Detect which cell encompasses the target text, then output its [X, Y] center coordinate. 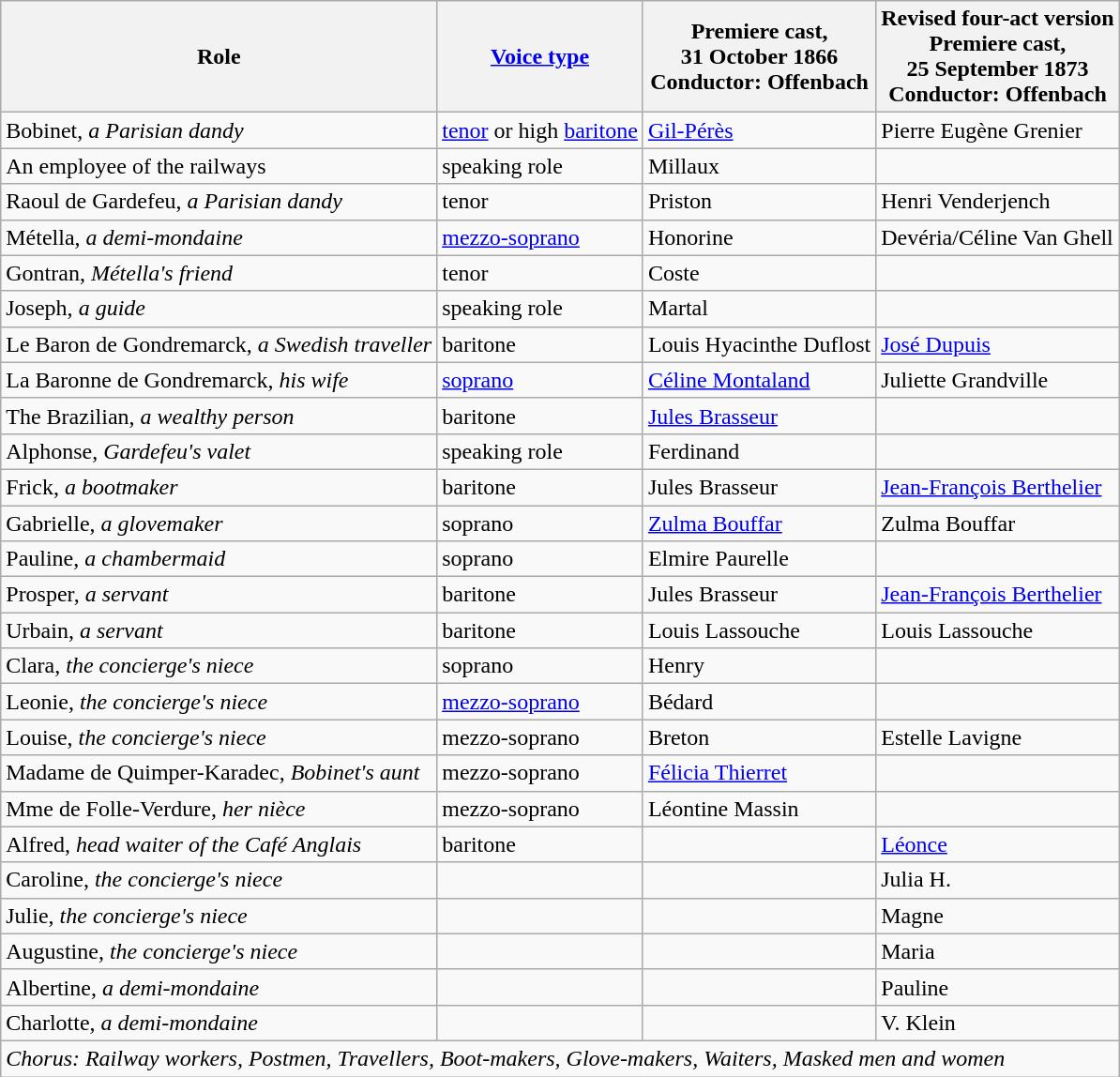
Frick, a bootmaker [219, 487]
La Baronne de Gondremarck, his wife [219, 380]
Léontine Massin [759, 809]
Magne [998, 916]
Augustine, the concierge's niece [219, 951]
Gontran, Métella's friend [219, 273]
Céline Montaland [759, 380]
Urbain, a servant [219, 630]
Félicia Thierret [759, 773]
Gabrielle, a glovemaker [219, 523]
tenor or high baritone [540, 130]
Mme de Folle-Verdure, her nièce [219, 809]
Premiere cast,31 October 1866Conductor: Offenbach [759, 56]
Prosper, a servant [219, 595]
Métella, a demi-mondaine [219, 237]
Honorine [759, 237]
Bédard [759, 702]
José Dupuis [998, 344]
Henri Venderjench [998, 202]
Alfred, head waiter of the Café Anglais [219, 844]
Raoul de Gardefeu, a Parisian dandy [219, 202]
Chorus: Railway workers, Postmen, Travellers, Boot-makers, Glove-makers, Waiters, Masked men and women [560, 1058]
Revised four-act versionPremiere cast,25 September 1873Conductor: Offenbach [998, 56]
Martal [759, 309]
Clara, the concierge's niece [219, 666]
Voice type [540, 56]
Bobinet, a Parisian dandy [219, 130]
Pierre Eugène Grenier [998, 130]
Devéria/Céline Van Ghell [998, 237]
The Brazilian, a wealthy person [219, 416]
Millaux [759, 166]
Gil-Pérès [759, 130]
Maria [998, 951]
Madame de Quimper-Karadec, Bobinet's aunt [219, 773]
Albertine, a demi-mondaine [219, 987]
Julia H. [998, 880]
Elmire Paurelle [759, 559]
Juliette Grandville [998, 380]
Priston [759, 202]
Louise, the concierge's niece [219, 737]
An employee of the railways [219, 166]
Ferdinand [759, 451]
Joseph, a guide [219, 309]
Julie, the concierge's niece [219, 916]
Leonie, the concierge's niece [219, 702]
Estelle Lavigne [998, 737]
Caroline, the concierge's niece [219, 880]
Léonce [998, 844]
Pauline [998, 987]
Coste [759, 273]
Charlotte, a demi-mondaine [219, 1023]
Alphonse, Gardefeu's valet [219, 451]
Louis Hyacinthe Duflost [759, 344]
Henry [759, 666]
Role [219, 56]
Pauline, a chambermaid [219, 559]
V. Klein [998, 1023]
Le Baron de Gondremarck, a Swedish traveller [219, 344]
Breton [759, 737]
